Return (X, Y) of the center of cell containing provided text 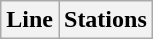
Stations (105, 20)
Line (30, 20)
